For the text-containing cell, return its midpoint in (X, Y) coordinate format. 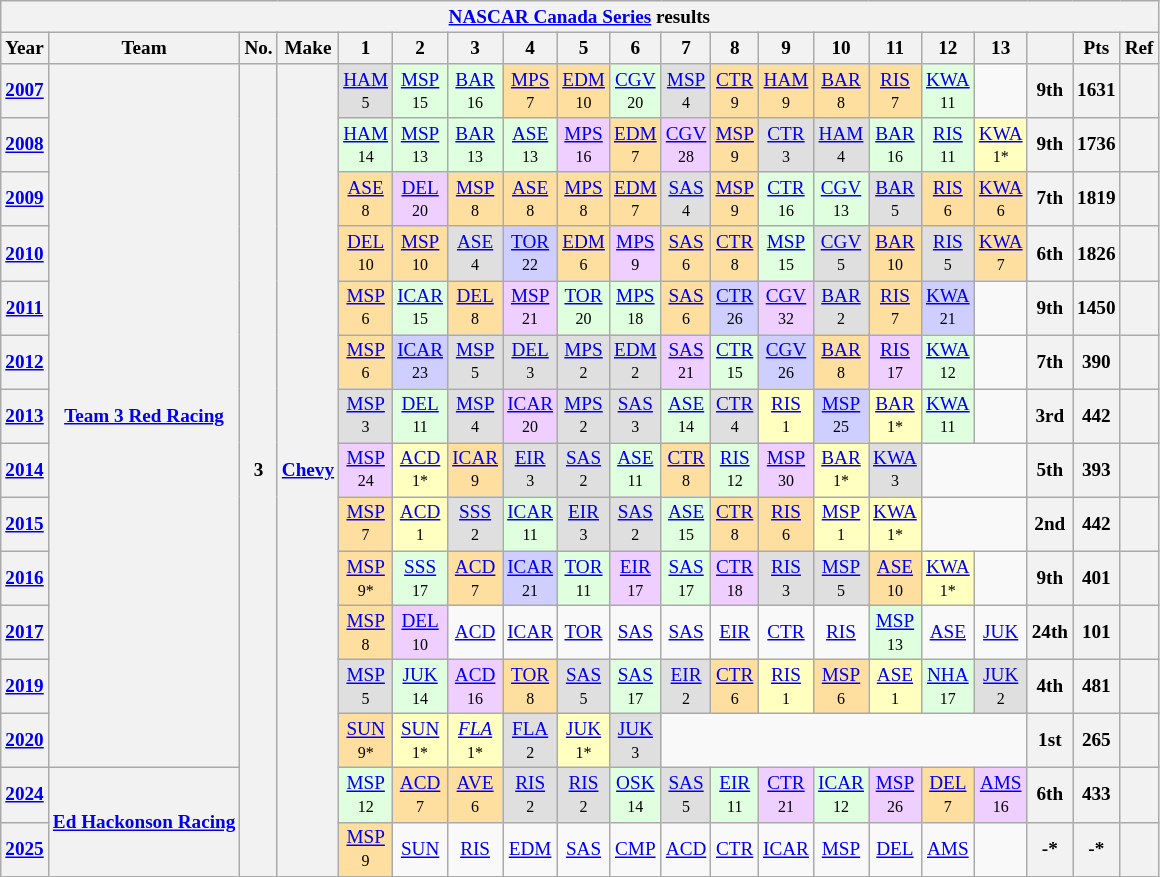
2016 (25, 578)
Team (144, 48)
NASCAR Canada Series results (580, 17)
HAM9 (786, 91)
ICAR20 (530, 416)
BAR13 (476, 145)
JUK14 (420, 686)
MSP (840, 849)
2007 (25, 91)
1 (366, 48)
CTR6 (735, 686)
BAR5 (894, 199)
KWA6 (1000, 199)
13 (1000, 48)
2024 (25, 795)
ASE13 (530, 145)
9 (786, 48)
MSP21 (530, 307)
5th (1050, 470)
HAM5 (366, 91)
Make (308, 48)
CTR3 (786, 145)
JUK1* (584, 741)
BAR2 (840, 307)
RIS17 (894, 362)
2013 (25, 416)
TOR (584, 632)
10 (840, 48)
AMS (948, 849)
2009 (25, 199)
ICAR11 (530, 524)
433 (1097, 795)
Ed Hackonson Racing (144, 822)
2014 (25, 470)
HAM14 (366, 145)
JUK2 (1000, 686)
MSP25 (840, 416)
1819 (1097, 199)
SAS3 (635, 416)
FLA1* (476, 741)
CGV26 (786, 362)
EDM (530, 849)
DEL (894, 849)
TOR20 (584, 307)
ASE1 (894, 686)
MSP26 (894, 795)
CTR9 (735, 91)
ASE4 (476, 253)
EDM2 (635, 362)
No. (258, 48)
AMS16 (1000, 795)
ICAR12 (840, 795)
2011 (25, 307)
DEL7 (948, 795)
7 (686, 48)
MSP10 (420, 253)
RIS5 (948, 253)
SUN (420, 849)
CGV13 (840, 199)
BAR10 (894, 253)
RIS3 (786, 578)
CGV5 (840, 253)
393 (1097, 470)
CTR18 (735, 578)
CTR4 (735, 416)
ICAR9 (476, 470)
ICAR21 (530, 578)
ICAR15 (420, 307)
265 (1097, 741)
2025 (25, 849)
CGV32 (786, 307)
MSP24 (366, 470)
ACD1* (420, 470)
MSP12 (366, 795)
1450 (1097, 307)
CGV20 (635, 91)
SUN1* (420, 741)
MPS9 (635, 253)
KWA7 (1000, 253)
SUN9* (366, 741)
TOR8 (530, 686)
390 (1097, 362)
EIR (735, 632)
MSP9* (366, 578)
KWA3 (894, 470)
NHA17 (948, 686)
ASE15 (686, 524)
CTR15 (735, 362)
EIR11 (735, 795)
12 (948, 48)
OSK14 (635, 795)
3rd (1050, 416)
ASE11 (635, 470)
SSS2 (476, 524)
2008 (25, 145)
Year (25, 48)
2010 (25, 253)
481 (1097, 686)
TOR11 (584, 578)
KWA12 (948, 362)
2012 (25, 362)
DEL3 (530, 362)
KWA21 (948, 307)
11 (894, 48)
RIS11 (948, 145)
JUK3 (635, 741)
AVE6 (476, 795)
CTR16 (786, 199)
5 (584, 48)
Team 3 Red Racing (144, 416)
2015 (25, 524)
ACD16 (476, 686)
4th (1050, 686)
DEL20 (420, 199)
Chevy (308, 470)
Pts (1097, 48)
EDM10 (584, 91)
2020 (25, 741)
24th (1050, 632)
MSP3 (366, 416)
401 (1097, 578)
CTR21 (786, 795)
4 (530, 48)
JUK (1000, 632)
MPS8 (584, 199)
1st (1050, 741)
ICAR23 (420, 362)
1631 (1097, 91)
8 (735, 48)
2017 (25, 632)
ASE14 (686, 416)
EIR17 (635, 578)
FLA2 (530, 741)
EIR2 (686, 686)
DEL11 (420, 416)
6 (635, 48)
2 (420, 48)
SAS4 (686, 199)
MPS18 (635, 307)
DEL8 (476, 307)
ACD1 (420, 524)
SSS17 (420, 578)
CGV28 (686, 145)
HAM4 (840, 145)
CTR26 (735, 307)
TOR22 (530, 253)
MSP30 (786, 470)
RIS12 (735, 470)
1826 (1097, 253)
MSP1 (840, 524)
2019 (25, 686)
MPS16 (584, 145)
1736 (1097, 145)
EDM6 (584, 253)
CMP (635, 849)
101 (1097, 632)
MPS7 (530, 91)
2nd (1050, 524)
Ref (1139, 48)
SAS21 (686, 362)
ASE10 (894, 578)
MSP7 (366, 524)
ASE (948, 632)
